Capture the cell that displays the provided text and extract its (X, Y) central coordinate. 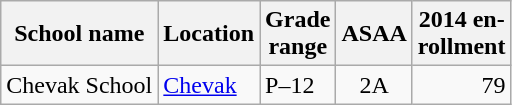
Chevak (209, 85)
79 (462, 85)
2014 en-rollment (462, 34)
2A (374, 85)
Location (209, 34)
P–12 (298, 85)
ASAA (374, 34)
Graderange (298, 34)
School name (80, 34)
Chevak School (80, 85)
